For the text-containing cell, return its midpoint in [x, y] coordinate format. 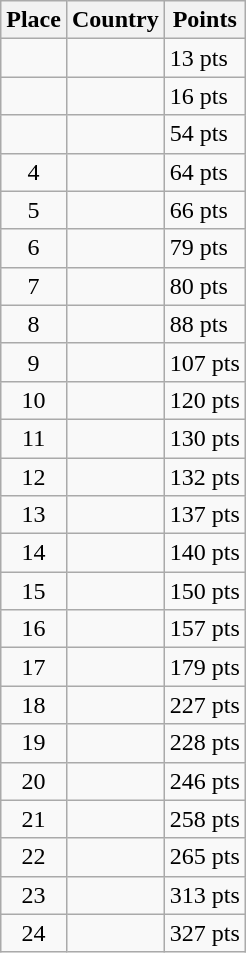
64 pts [204, 172]
15 [34, 591]
120 pts [204, 400]
14 [34, 553]
5 [34, 210]
21 [34, 819]
137 pts [204, 515]
10 [34, 400]
11 [34, 438]
227 pts [204, 705]
228 pts [204, 743]
12 [34, 477]
Place [34, 20]
13 [34, 515]
18 [34, 705]
17 [34, 667]
246 pts [204, 781]
20 [34, 781]
16 [34, 629]
79 pts [204, 248]
23 [34, 895]
130 pts [204, 438]
66 pts [204, 210]
19 [34, 743]
313 pts [204, 895]
179 pts [204, 667]
Points [204, 20]
327 pts [204, 933]
258 pts [204, 819]
24 [34, 933]
16 pts [204, 96]
107 pts [204, 362]
7 [34, 286]
9 [34, 362]
150 pts [204, 591]
22 [34, 857]
8 [34, 324]
Country [115, 20]
4 [34, 172]
88 pts [204, 324]
54 pts [204, 134]
13 pts [204, 58]
80 pts [204, 286]
140 pts [204, 553]
265 pts [204, 857]
157 pts [204, 629]
132 pts [204, 477]
6 [34, 248]
